For the text-containing cell, return its midpoint in (x, y) coordinate format. 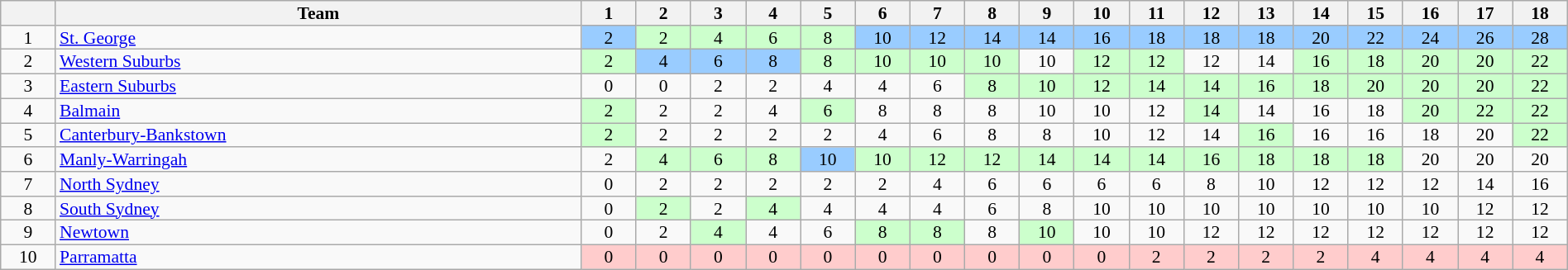
Balmain (318, 111)
Canterbury-Bankstown (318, 135)
Eastern Suburbs (318, 87)
St. George (318, 38)
Western Suburbs (318, 62)
24 (1430, 38)
Parramatta (318, 258)
Newtown (318, 233)
Manly-Warringah (318, 159)
28 (1540, 38)
13 (1266, 13)
17 (1485, 13)
Team (318, 13)
15 (1375, 13)
North Sydney (318, 184)
26 (1485, 38)
South Sydney (318, 209)
11 (1156, 13)
